For the text-containing cell, return its midpoint in (x, y) coordinate format. 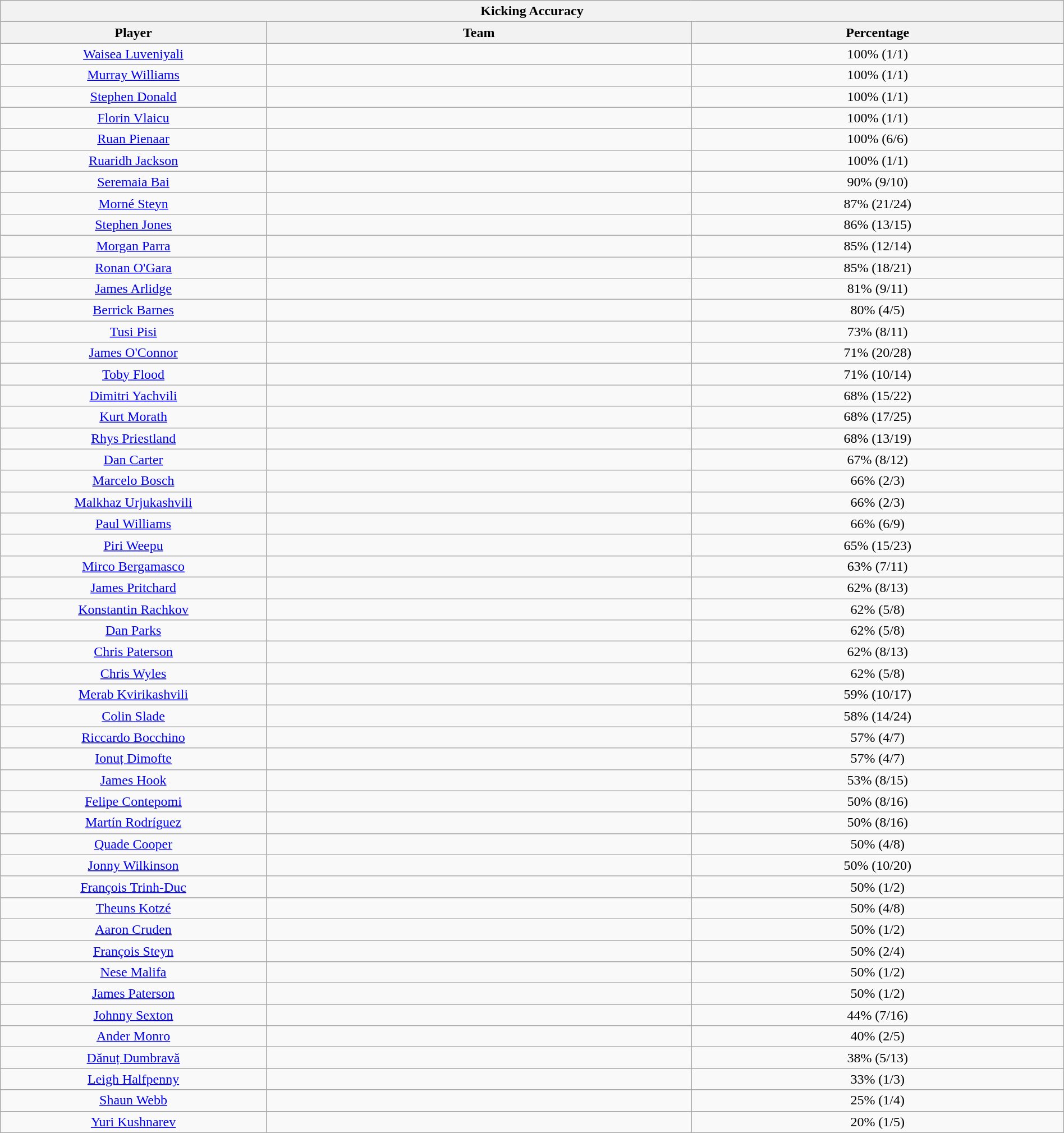
Ruan Pienaar (134, 139)
86% (13/15) (878, 224)
Kicking Accuracy (532, 11)
20% (1/5) (878, 1122)
53% (8/15) (878, 780)
59% (10/17) (878, 695)
Kurt Morath (134, 417)
33% (1/3) (878, 1079)
Berrick Barnes (134, 310)
81% (9/11) (878, 289)
38% (5/13) (878, 1058)
Tusi Pisi (134, 332)
44% (7/16) (878, 1015)
71% (20/28) (878, 353)
80% (4/5) (878, 310)
James Pritchard (134, 588)
Player (134, 33)
Shaun Webb (134, 1100)
Malkhaz Urjukashvili (134, 502)
63% (7/11) (878, 566)
66% (6/9) (878, 524)
40% (2/5) (878, 1036)
Ronan O'Gara (134, 268)
Seremaia Bai (134, 182)
James Paterson (134, 994)
Martín Rodríguez (134, 823)
85% (18/21) (878, 268)
90% (9/10) (878, 182)
Quade Cooper (134, 844)
87% (21/24) (878, 203)
Rhys Priestland (134, 438)
85% (12/14) (878, 246)
Stephen Donald (134, 97)
67% (8/12) (878, 460)
71% (10/14) (878, 374)
Chris Wyles (134, 673)
Piri Weepu (134, 545)
Jonny Wilkinson (134, 865)
Team (479, 33)
Yuri Kushnarev (134, 1122)
Percentage (878, 33)
James Hook (134, 780)
100% (6/6) (878, 139)
58% (14/24) (878, 716)
Aaron Cruden (134, 929)
François Trinh-Duc (134, 887)
Mirco Bergamasco (134, 566)
Theuns Kotzé (134, 908)
68% (17/25) (878, 417)
68% (15/22) (878, 396)
Paul Williams (134, 524)
François Steyn (134, 951)
Ionuț Dimofte (134, 759)
Nese Malifa (134, 973)
Toby Flood (134, 374)
Chris Paterson (134, 652)
50% (10/20) (878, 865)
Waisea Luveniyali (134, 54)
Riccardo Bocchino (134, 737)
Dan Carter (134, 460)
68% (13/19) (878, 438)
Marcelo Bosch (134, 481)
Dănuț Dumbravă (134, 1058)
Ander Monro (134, 1036)
Stephen Jones (134, 224)
Dan Parks (134, 631)
Dimitri Yachvili (134, 396)
James O'Connor (134, 353)
Morné Steyn (134, 203)
Felipe Contepomi (134, 801)
73% (8/11) (878, 332)
Merab Kvirikashvili (134, 695)
James Arlidge (134, 289)
Ruaridh Jackson (134, 160)
25% (1/4) (878, 1100)
Konstantin Rachkov (134, 609)
Leigh Halfpenny (134, 1079)
Florin Vlaicu (134, 118)
Colin Slade (134, 716)
Morgan Parra (134, 246)
50% (2/4) (878, 951)
65% (15/23) (878, 545)
Johnny Sexton (134, 1015)
Murray Williams (134, 75)
